Locate the cell with the specified text and output its (x, y) center coordinate. 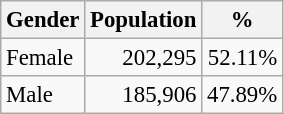
Female (43, 58)
185,906 (144, 95)
47.89% (242, 95)
202,295 (144, 58)
% (242, 20)
Male (43, 95)
Population (144, 20)
52.11% (242, 58)
Gender (43, 20)
